Capture the cell that displays the provided text and extract its (x, y) central coordinate. 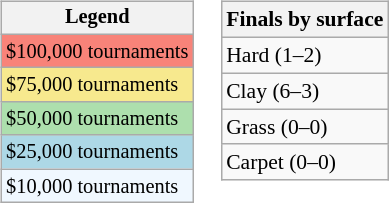
Hard (1–2) (304, 55)
Grass (0–0) (304, 127)
Finals by surface (304, 20)
Clay (6–3) (304, 91)
$100,000 tournaments (97, 51)
$25,000 tournaments (97, 152)
$50,000 tournaments (97, 119)
Carpet (0–0) (304, 162)
$10,000 tournaments (97, 186)
Legend (97, 18)
$75,000 tournaments (97, 85)
